Scan for the cell matching the given text and deliver its [X, Y] coordinate at center. 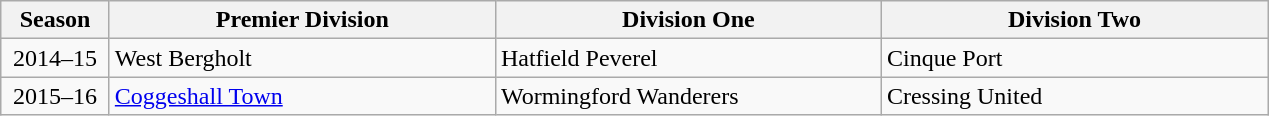
Season [56, 20]
Cressing United [1074, 96]
Premier Division [302, 20]
Hatfield Peverel [688, 58]
Cinque Port [1074, 58]
2014–15 [56, 58]
Division One [688, 20]
West Bergholt [302, 58]
Division Two [1074, 20]
2015–16 [56, 96]
Wormingford Wanderers [688, 96]
Coggeshall Town [302, 96]
